Detect which cell encompasses the target text, then output its [x, y] center coordinate. 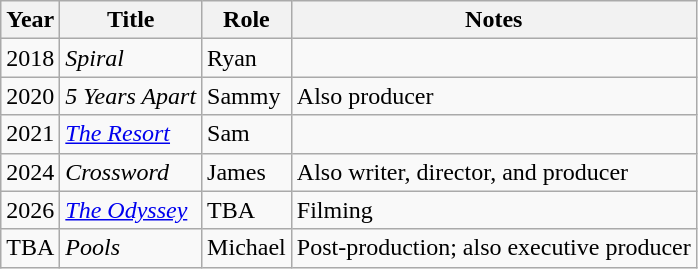
Also producer [494, 96]
Michael [247, 248]
Pools [131, 248]
The Odyssey [131, 210]
Crossword [131, 172]
Sammy [247, 96]
Notes [494, 20]
Spiral [131, 58]
Also writer, director, and producer [494, 172]
5 Years Apart [131, 96]
2021 [30, 134]
2026 [30, 210]
Title [131, 20]
Filming [494, 210]
Ryan [247, 58]
2018 [30, 58]
Role [247, 20]
The Resort [131, 134]
Post-production; also executive producer [494, 248]
Sam [247, 134]
Year [30, 20]
2020 [30, 96]
2024 [30, 172]
James [247, 172]
